Extract the [X, Y] coordinate from the center of the cell holding the provided text.  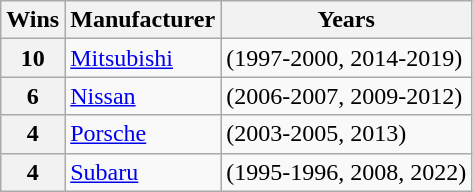
Porsche [143, 134]
6 [33, 96]
Subaru [143, 172]
Nissan [143, 96]
(1995-1996, 2008, 2022) [346, 172]
Wins [33, 20]
Mitsubishi [143, 58]
Manufacturer [143, 20]
(2006-2007, 2009-2012) [346, 96]
10 [33, 58]
(1997-2000, 2014-2019) [346, 58]
Years [346, 20]
(2003-2005, 2013) [346, 134]
